Extract the (x, y) coordinate from the center of the cell holding the provided text.  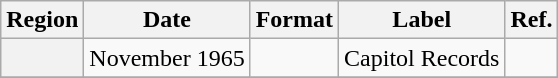
Capitol Records (422, 58)
Ref. (532, 20)
Date (167, 20)
Region (42, 20)
Format (294, 20)
Label (422, 20)
November 1965 (167, 58)
